Pinpoint the cell where the given text exists, returning its [X, Y] midpoint coordinate. 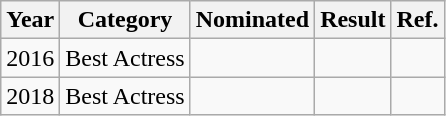
Year [30, 20]
Ref. [418, 20]
2016 [30, 58]
Nominated [252, 20]
Category [125, 20]
Result [353, 20]
2018 [30, 96]
